Pinpoint the cell where the given text exists, returning its [x, y] midpoint coordinate. 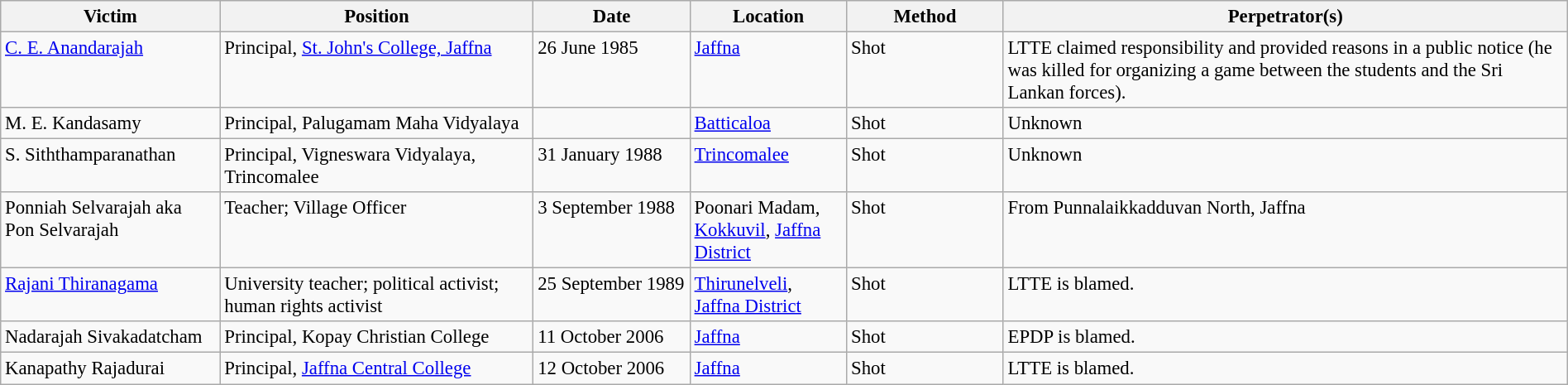
Date [612, 17]
Method [925, 17]
Principal, Vigneswara Vidyalaya, Trincomalee [377, 166]
25 September 1989 [612, 295]
Perpetrator(s) [1285, 17]
Poonari Madam, Kokkuvil, Jaffna District [767, 230]
C. E. Anandarajah [111, 70]
11 October 2006 [612, 337]
Nadarajah Sivakadatcham [111, 337]
Principal, St. John's College, Jaffna [377, 70]
From Punnalaikkadduvan North, Jaffna [1285, 230]
M. E. Kandasamy [111, 123]
Ponniah Selvarajah aka Pon Selvarajah [111, 230]
Teacher; Village Officer [377, 230]
Principal, Jaffna Central College [377, 368]
12 October 2006 [612, 368]
31 January 1988 [612, 166]
Kanapathy Rajadurai [111, 368]
Trincomalee [767, 166]
3 September 1988 [612, 230]
Principal, Kopay Christian College [377, 337]
26 June 1985 [612, 70]
Location [767, 17]
Thirunelveli, Jaffna District [767, 295]
Principal, Palugamam Maha Vidyalaya [377, 123]
S. Siththamparanathan [111, 166]
Victim [111, 17]
Rajani Thiranagama [111, 295]
EPDP is blamed. [1285, 337]
University teacher; political activist; human rights activist [377, 295]
Position [377, 17]
Batticaloa [767, 123]
